Return [X, Y] of the center of cell containing provided text 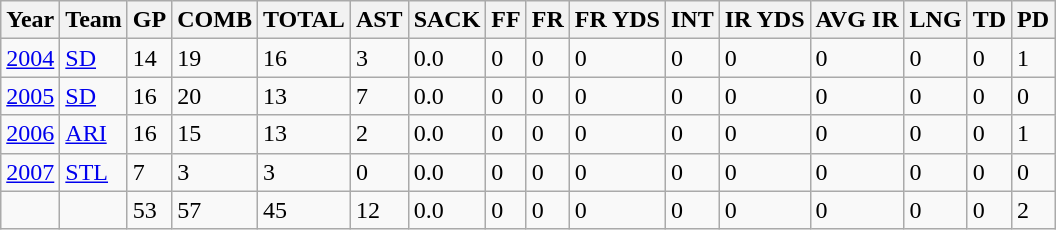
TOTAL [304, 20]
ARI [94, 134]
GP [149, 20]
SACK [447, 20]
AST [379, 20]
FF [506, 20]
Year [30, 20]
2005 [30, 96]
Team [94, 20]
PD [1034, 20]
57 [215, 210]
2007 [30, 172]
AVG IR [857, 20]
INT [692, 20]
19 [215, 58]
14 [149, 58]
20 [215, 96]
12 [379, 210]
45 [304, 210]
2006 [30, 134]
TD [989, 20]
2004 [30, 58]
FR YDS [617, 20]
53 [149, 210]
STL [94, 172]
LNG [936, 20]
15 [215, 134]
FR [548, 20]
COMB [215, 20]
IR YDS [764, 20]
